Return the [X, Y] coordinate for the center point of the cell that contains the specified text.  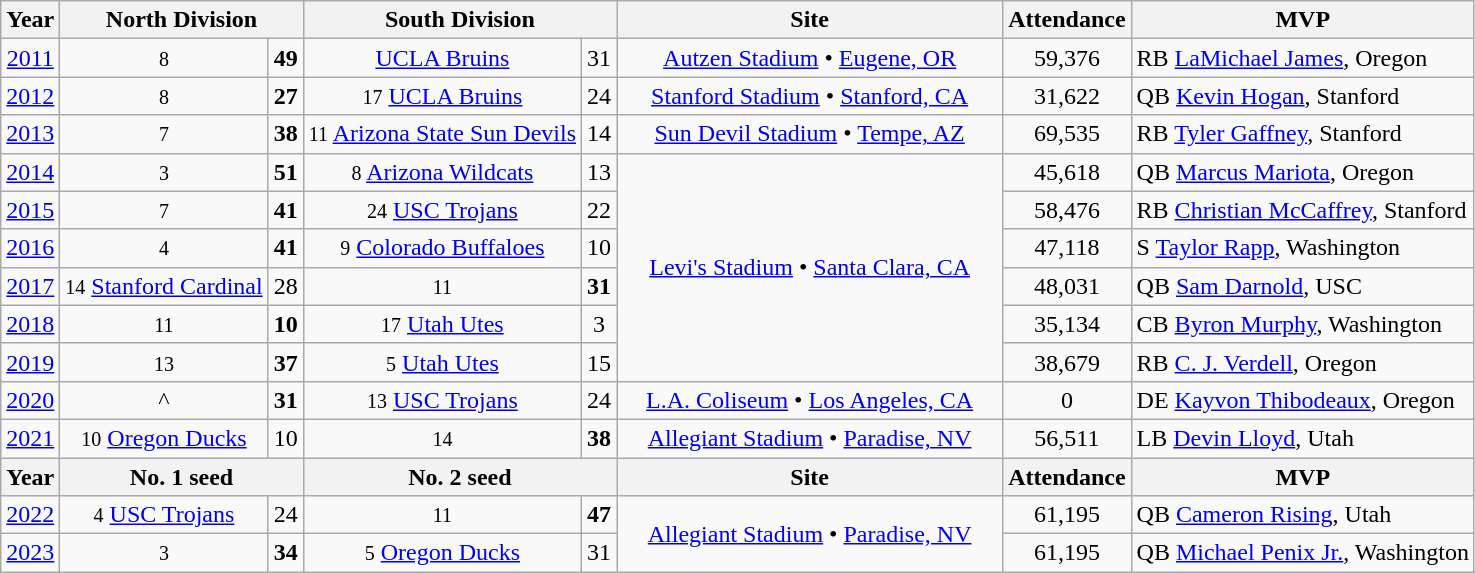
Autzen Stadium • Eugene, OR [810, 58]
2014 [30, 172]
No. 2 seed [460, 477]
5 Utah Utes [442, 362]
38,679 [1067, 362]
Levi's Stadium • Santa Clara, CA [810, 267]
QB Sam Darnold, USC [1302, 286]
35,134 [1067, 324]
2023 [30, 553]
31,622 [1067, 96]
QB Kevin Hogan, Stanford [1302, 96]
8 Arizona Wildcats [442, 172]
34 [286, 553]
LB Devin Lloyd, Utah [1302, 438]
2016 [30, 248]
22 [600, 210]
5 Oregon Ducks [442, 553]
10 Oregon Ducks [164, 438]
48,031 [1067, 286]
South Division [460, 20]
2017 [30, 286]
58,476 [1067, 210]
RB LaMichael James, Oregon [1302, 58]
2012 [30, 96]
North Division [182, 20]
56,511 [1067, 438]
2015 [30, 210]
17 UCLA Bruins [442, 96]
Stanford Stadium • Stanford, CA [810, 96]
13 USC Trojans [442, 400]
28 [286, 286]
15 [600, 362]
47,118 [1067, 248]
4 USC Trojans [164, 515]
2021 [30, 438]
CB Byron Murphy, Washington [1302, 324]
S Taylor Rapp, Washington [1302, 248]
No. 1 seed [182, 477]
Sun Devil Stadium • Tempe, AZ [810, 134]
RB C. J. Verdell, Oregon [1302, 362]
14 Stanford Cardinal [164, 286]
24 USC Trojans [442, 210]
L.A. Coliseum • Los Angeles, CA [810, 400]
51 [286, 172]
2022 [30, 515]
RB Christian McCaffrey, Stanford [1302, 210]
37 [286, 362]
2018 [30, 324]
DE Kayvon Thibodeaux, Oregon [1302, 400]
69,535 [1067, 134]
QB Cameron Rising, Utah [1302, 515]
11 Arizona State Sun Devils [442, 134]
59,376 [1067, 58]
45,618 [1067, 172]
^ [164, 400]
2019 [30, 362]
QB Marcus Mariota, Oregon [1302, 172]
17 Utah Utes [442, 324]
UCLA Bruins [442, 58]
27 [286, 96]
2011 [30, 58]
9 Colorado Buffaloes [442, 248]
4 [164, 248]
QB Michael Penix Jr., Washington [1302, 553]
0 [1067, 400]
2013 [30, 134]
RB Tyler Gaffney, Stanford [1302, 134]
47 [600, 515]
49 [286, 58]
2020 [30, 400]
